Provide the (x, y) coordinate of the cell's center where the given text is located.  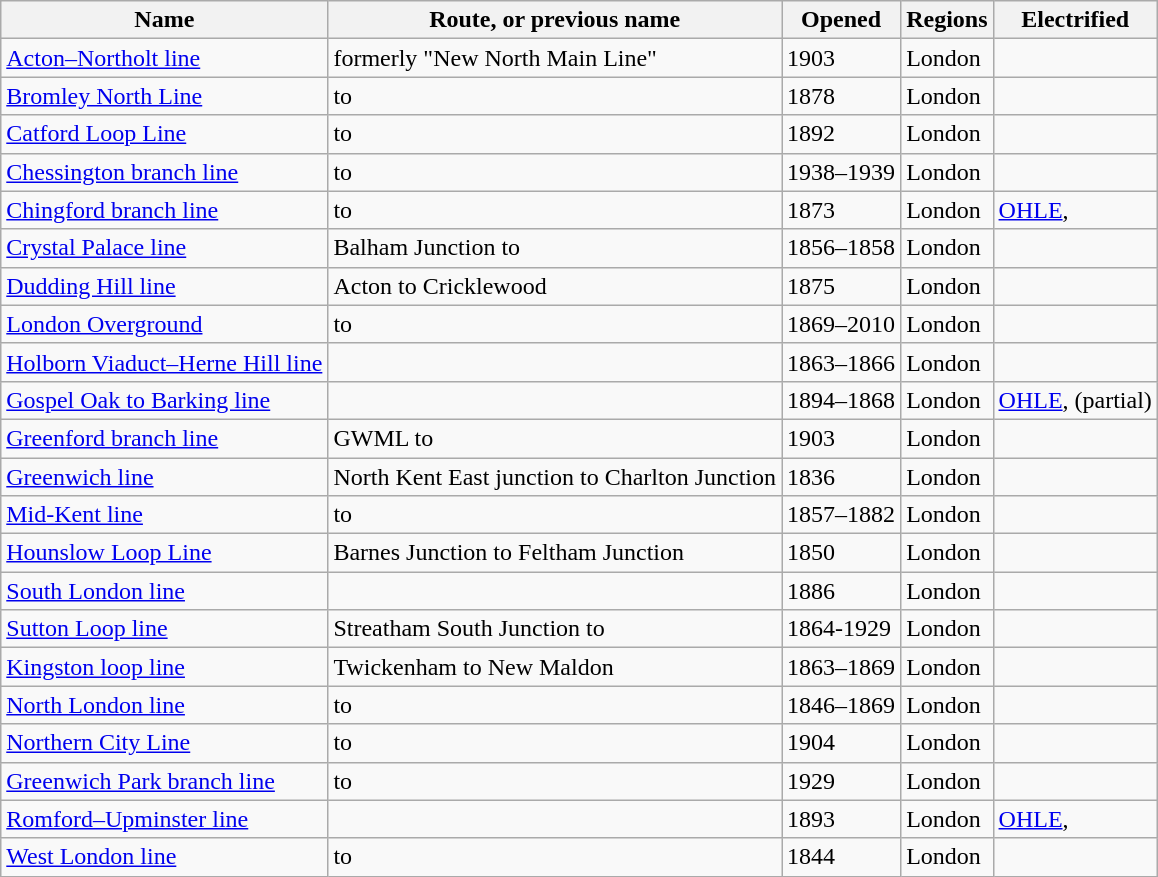
1873 (842, 210)
1869–2010 (842, 324)
Acton–Northolt line (164, 58)
1856–1858 (842, 248)
Chingford branch line (164, 210)
Twickenham to New Maldon (555, 667)
South London line (164, 591)
1904 (842, 743)
Greenwich Park branch line (164, 781)
Route, or previous name (555, 20)
Streatham South Junction to (555, 629)
West London line (164, 857)
North London line (164, 705)
1846–1869 (842, 705)
Romford–Upminster line (164, 819)
Acton to Cricklewood (555, 286)
Electrified (1075, 20)
Balham Junction to (555, 248)
London Overground (164, 324)
Gospel Oak to Barking line (164, 400)
Catford Loop Line (164, 134)
Bromley North Line (164, 96)
1850 (842, 553)
Holborn Viaduct–Herne Hill line (164, 362)
1875 (842, 286)
GWML to (555, 438)
1857–1882 (842, 515)
Regions (947, 20)
Opened (842, 20)
1836 (842, 477)
North Kent East junction to Charlton Junction (555, 477)
1893 (842, 819)
Mid-Kent line (164, 515)
formerly "New North Main Line" (555, 58)
Greenford branch line (164, 438)
1844 (842, 857)
Sutton Loop line (164, 629)
1894–1868 (842, 400)
1886 (842, 591)
Northern City Line (164, 743)
Name (164, 20)
Dudding Hill line (164, 286)
1863–1866 (842, 362)
1864-1929 (842, 629)
Kingston loop line (164, 667)
1929 (842, 781)
Hounslow Loop Line (164, 553)
OHLE, (partial) (1075, 400)
Greenwich line (164, 477)
1938–1939 (842, 172)
Chessington branch line (164, 172)
Crystal Palace line (164, 248)
1878 (842, 96)
1892 (842, 134)
1863–1869 (842, 667)
Barnes Junction to Feltham Junction (555, 553)
